From the cell containing the given text, extract its center point as [x, y] coordinate. 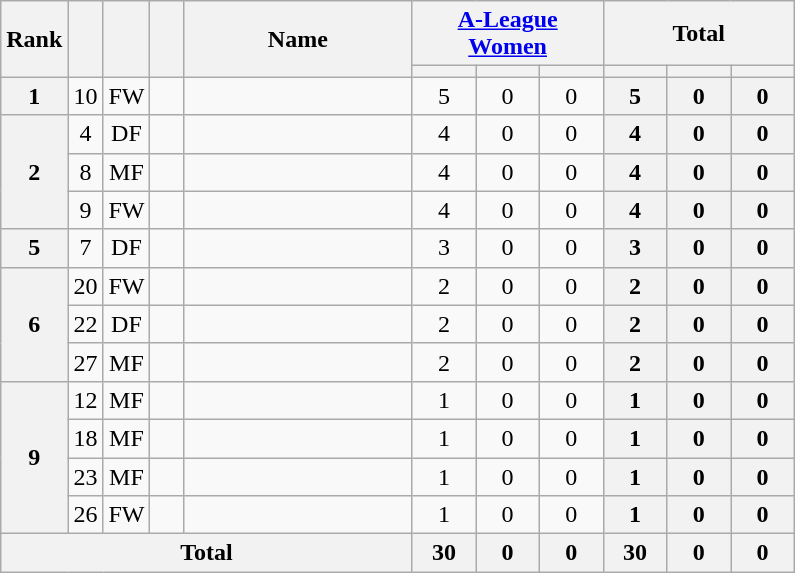
8 [86, 172]
26 [86, 515]
22 [86, 324]
20 [86, 286]
Rank [34, 39]
27 [86, 362]
6 [34, 324]
18 [86, 438]
23 [86, 477]
A-League Women [508, 34]
12 [86, 400]
10 [86, 96]
Name [298, 39]
7 [86, 248]
